Output the [X, Y] coordinate of the center of the cell containing the given text.  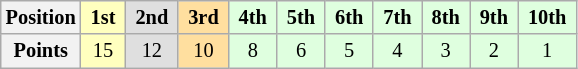
10th [547, 17]
9th [494, 17]
1st [104, 17]
Position [41, 17]
1 [547, 51]
15 [104, 51]
2nd [152, 17]
4th [253, 17]
4 [397, 51]
3rd [203, 17]
5th [301, 17]
10 [203, 51]
3 [446, 51]
8 [253, 51]
7th [397, 17]
6 [301, 51]
2 [494, 51]
6th [349, 17]
5 [349, 51]
8th [446, 17]
Points [41, 51]
12 [152, 51]
